Determine the (X, Y) coordinate at the center of the cell enclosing the given text.  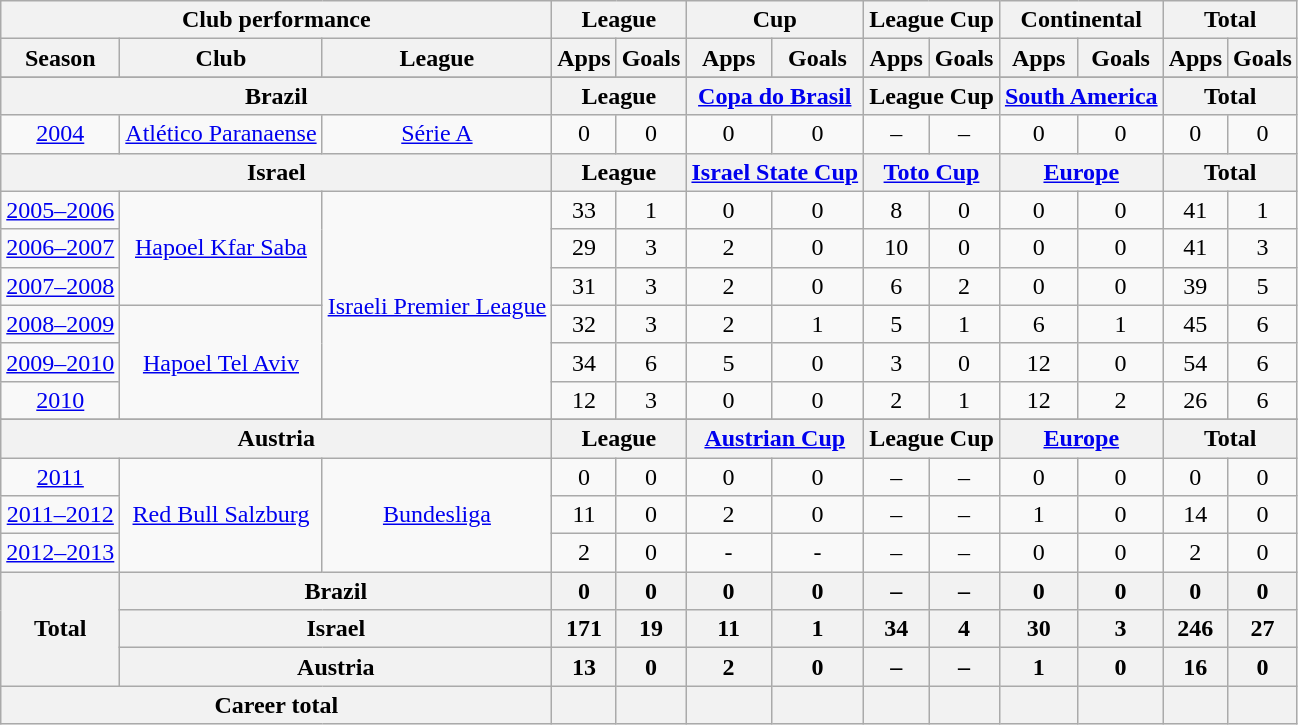
Continental (1081, 20)
Copa do Brasil (775, 96)
Austrian Cup (775, 438)
29 (584, 248)
2007–2008 (60, 286)
Série A (437, 134)
Club (221, 58)
16 (1195, 667)
27 (1263, 629)
Bundesliga (437, 515)
54 (1195, 362)
2008–2009 (60, 324)
8 (896, 210)
2005–2006 (60, 210)
Israeli Premier League (437, 305)
246 (1195, 629)
Toto Cup (932, 172)
Season (60, 58)
39 (1195, 286)
10 (896, 248)
2006–2007 (60, 248)
26 (1195, 400)
2011 (60, 477)
Atlético Paranaense (221, 134)
2011–2012 (60, 515)
Career total (276, 705)
2009–2010 (60, 362)
13 (584, 667)
171 (584, 629)
32 (584, 324)
Cup (775, 20)
South America (1081, 96)
4 (964, 629)
14 (1195, 515)
2012–2013 (60, 553)
30 (1038, 629)
Hapoel Kfar Saba (221, 248)
Israel State Cup (775, 172)
Club performance (276, 20)
33 (584, 210)
31 (584, 286)
Hapoel Tel Aviv (221, 362)
2004 (60, 134)
2010 (60, 400)
45 (1195, 324)
19 (651, 629)
Red Bull Salzburg (221, 515)
